For the text-containing cell, return its midpoint in [x, y] coordinate format. 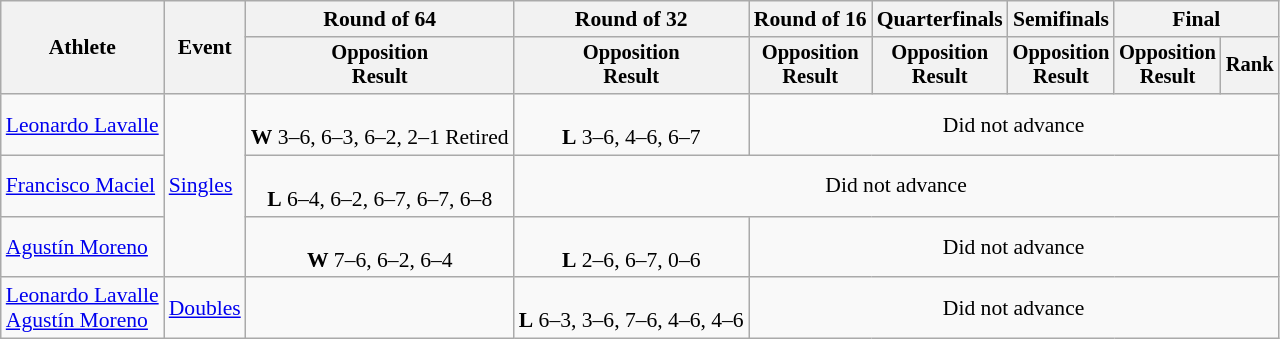
Leonardo LavalleAgustín Moreno [82, 308]
Rank [1250, 66]
Final [1196, 19]
Doubles [205, 308]
Event [205, 48]
Singles [205, 186]
Semifinals [1062, 19]
Athlete [82, 48]
Leonardo Lavalle [82, 124]
L 3–6, 4–6, 6–7 [632, 124]
Agustín Moreno [82, 248]
Round of 32 [632, 19]
Quarterfinals [940, 19]
L 2–6, 6–7, 0–6 [632, 248]
Francisco Maciel [82, 186]
W 3–6, 6–3, 6–2, 2–1 Retired [380, 124]
Round of 64 [380, 19]
L 6–4, 6–2, 6–7, 6–7, 6–8 [380, 186]
W 7–6, 6–2, 6–4 [380, 248]
Round of 16 [810, 19]
L 6–3, 3–6, 7–6, 4–6, 4–6 [632, 308]
